Return the [x, y] coordinate for the center point of the cell that contains the specified text.  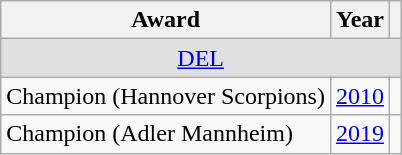
Champion (Adler Mannheim) [166, 134]
Year [360, 20]
Champion (Hannover Scorpions) [166, 96]
2019 [360, 134]
2010 [360, 96]
DEL [201, 58]
Award [166, 20]
